Extract the (X, Y) coordinate from the center of the cell holding the provided text.  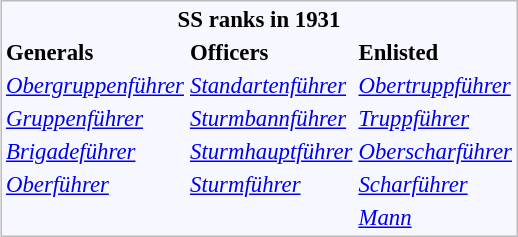
Sturmbannführer (270, 119)
Sturmhauptführer (270, 151)
Standartenführer (270, 85)
Gruppenführer (94, 119)
Obergruppenführer (94, 85)
Enlisted (436, 53)
Oberführer (94, 185)
Scharführer (436, 185)
Generals (94, 53)
SS ranks in 1931 (258, 19)
Truppführer (436, 119)
Mann (436, 217)
Sturmführer (270, 185)
Oberscharführer (436, 151)
Brigadeführer (94, 151)
Obertruppführer (436, 85)
Officers (270, 53)
